Extract the (X, Y) coordinate from the center of the cell holding the provided text.  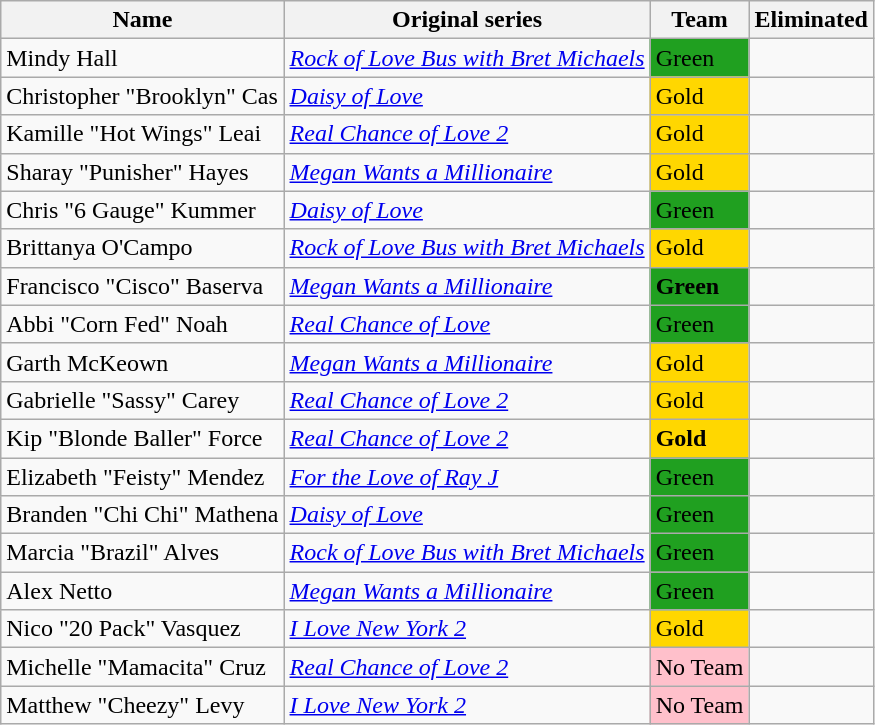
Mindy Hall (142, 58)
Nico "20 Pack" Vasquez (142, 629)
Michelle "Mamacita" Cruz (142, 667)
Matthew "Cheezy" Levy (142, 705)
Original series (467, 20)
Marcia "Brazil" Alves (142, 553)
Chris "6 Gauge" Kummer (142, 210)
Name (142, 20)
Gabrielle "Sassy" Carey (142, 400)
Elizabeth "Feisty" Mendez (142, 477)
Garth McKeown (142, 362)
Francisco "Cisco" Baserva (142, 286)
For the Love of Ray J (467, 477)
Brittanya O'Campo (142, 248)
Kamille "Hot Wings" Leai (142, 134)
Alex Netto (142, 591)
Sharay "Punisher" Hayes (142, 172)
Team (700, 20)
Eliminated (811, 20)
Kip "Blonde Baller" Force (142, 438)
Abbi "Corn Fed" Noah (142, 324)
Branden "Chi Chi" Mathena (142, 515)
Real Chance of Love (467, 324)
Christopher "Brooklyn" Cas (142, 96)
